Return the (x, y) coordinate for the center point of the cell that contains the specified text.  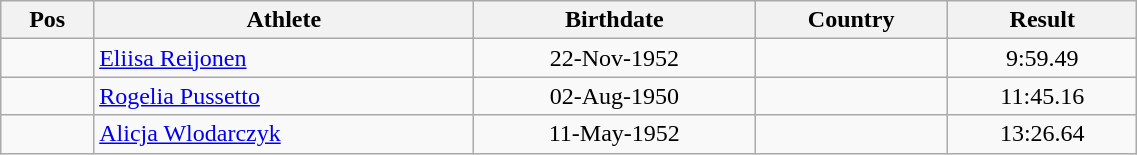
Eliisa Reijonen (284, 58)
11-May-1952 (614, 134)
13:26.64 (1042, 134)
11:45.16 (1042, 96)
Alicja Wlodarczyk (284, 134)
22-Nov-1952 (614, 58)
Result (1042, 20)
02-Aug-1950 (614, 96)
Athlete (284, 20)
Country (852, 20)
Birthdate (614, 20)
9:59.49 (1042, 58)
Pos (48, 20)
Rogelia Pussetto (284, 96)
